Extract the (X, Y) coordinate from the center of the cell holding the provided text.  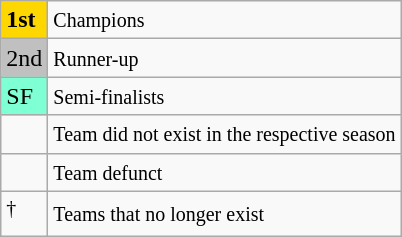
Champions (224, 20)
Runner-up (224, 58)
Team defunct (224, 172)
Team did not exist in the respective season (224, 134)
Semi-finalists (224, 96)
1st (24, 20)
2nd (24, 58)
Teams that no longer exist (224, 214)
SF (24, 96)
† (24, 214)
